Find where the given text appears and provide that cell's center as [X, Y] coordinate. 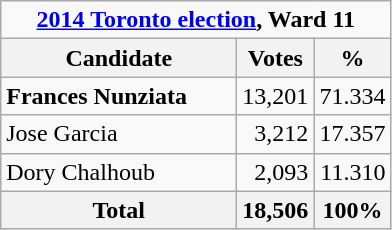
3,212 [276, 134]
Frances Nunziata [119, 96]
18,506 [276, 210]
71.334 [352, 96]
Jose Garcia [119, 134]
2014 Toronto election, Ward 11 [196, 20]
Total [119, 210]
Dory Chalhoub [119, 172]
2,093 [276, 172]
100% [352, 210]
Candidate [119, 58]
% [352, 58]
Votes [276, 58]
17.357 [352, 134]
11.310 [352, 172]
13,201 [276, 96]
